Provide the (x, y) coordinate of the cell's center where the given text is located.  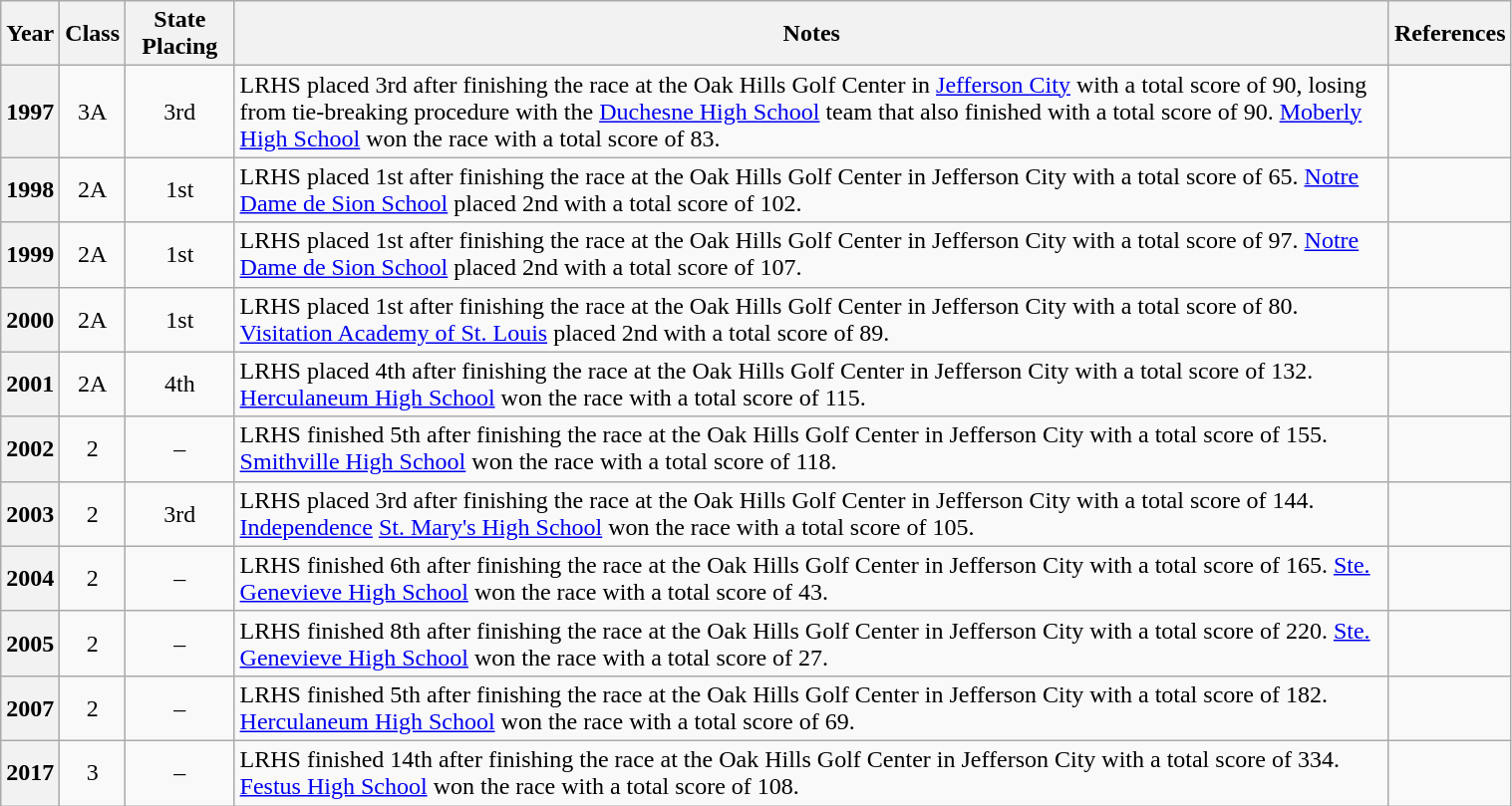
1998 (30, 189)
2003 (30, 514)
References (1449, 34)
Notes (811, 34)
2017 (30, 773)
3A (93, 112)
2002 (30, 448)
4th (180, 385)
1997 (30, 112)
2001 (30, 385)
Class (93, 34)
Year (30, 34)
State Placing (180, 34)
2004 (30, 578)
1999 (30, 255)
2000 (30, 319)
2005 (30, 644)
2007 (30, 707)
3 (93, 773)
